Locate the cell with the specified text and output its [x, y] center coordinate. 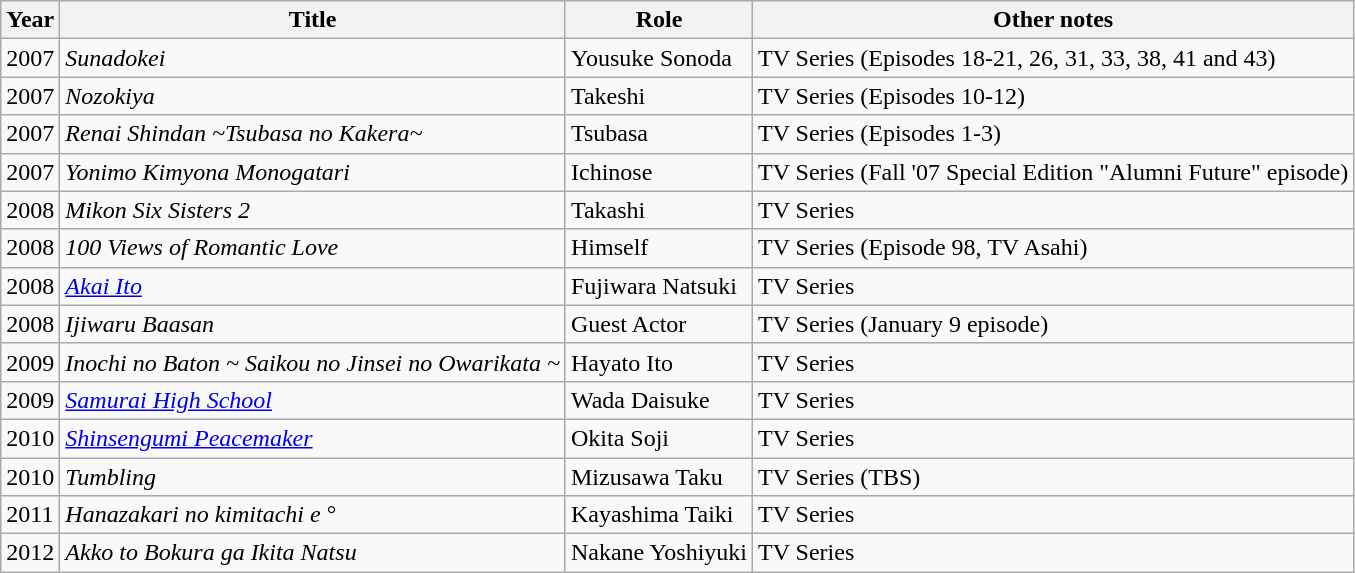
TV Series (January 9 episode) [1054, 324]
Samurai High School [313, 400]
Akko to Bokura ga Ikita Natsu [313, 553]
Hayato Ito [658, 362]
Renai Shindan ~Tsubasa no Kakera~ [313, 134]
Yousuke Sonoda [658, 58]
Akai Ito [313, 286]
Tsubasa [658, 134]
Mikon Six Sisters 2 [313, 210]
2011 [30, 515]
Fujiwara Natsuki [658, 286]
TV Series (Episode 98, TV Asahi) [1054, 248]
TV Series (Episodes 18-21, 26, 31, 33, 38, 41 and 43) [1054, 58]
TV Series (TBS) [1054, 477]
Takashi [658, 210]
Title [313, 20]
Yonimo Kimyona Monogatari [313, 172]
Nakane Yoshiyuki [658, 553]
Takeshi [658, 96]
Nozokiya [313, 96]
Role [658, 20]
Shinsengumi Peacemaker [313, 438]
100 Views of Romantic Love [313, 248]
TV Series (Episodes 10-12) [1054, 96]
Year [30, 20]
Mizusawa Taku [658, 477]
TV Series (Fall '07 Special Edition "Alumni Future" episode) [1054, 172]
Wada Daisuke [658, 400]
Himself [658, 248]
Ijiwaru Baasan [313, 324]
Hanazakari no kimitachi e ° [313, 515]
Okita Soji [658, 438]
Guest Actor [658, 324]
2012 [30, 553]
Other notes [1054, 20]
Inochi no Baton ~ Saikou no Jinsei no Owarikata ~ [313, 362]
Ichinose [658, 172]
TV Series (Episodes 1-3) [1054, 134]
Kayashima Taiki [658, 515]
Tumbling [313, 477]
Sunadokei [313, 58]
